Determine the (X, Y) coordinate at the center of the cell enclosing the given text.  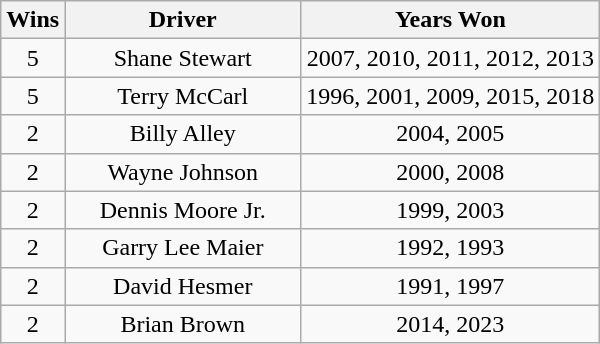
Billy Alley (183, 134)
2007, 2010, 2011, 2012, 2013 (450, 58)
Garry Lee Maier (183, 248)
Terry McCarl (183, 96)
2000, 2008 (450, 172)
1999, 2003 (450, 210)
Shane Stewart (183, 58)
Driver (183, 20)
David Hesmer (183, 286)
Wins (33, 20)
Brian Brown (183, 324)
2014, 2023 (450, 324)
1991, 1997 (450, 286)
1996, 2001, 2009, 2015, 2018 (450, 96)
Wayne Johnson (183, 172)
2004, 2005 (450, 134)
Dennis Moore Jr. (183, 210)
Years Won (450, 20)
1992, 1993 (450, 248)
